Output the (x, y) coordinate of the center of the cell containing the given text.  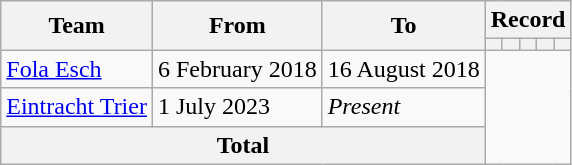
Record (528, 20)
To (404, 26)
Team (77, 26)
From (237, 26)
Fola Esch (77, 69)
Present (404, 107)
Total (243, 145)
6 February 2018 (237, 69)
1 July 2023 (237, 107)
Eintracht Trier (77, 107)
16 August 2018 (404, 69)
